For the text-containing cell, return its midpoint in [x, y] coordinate format. 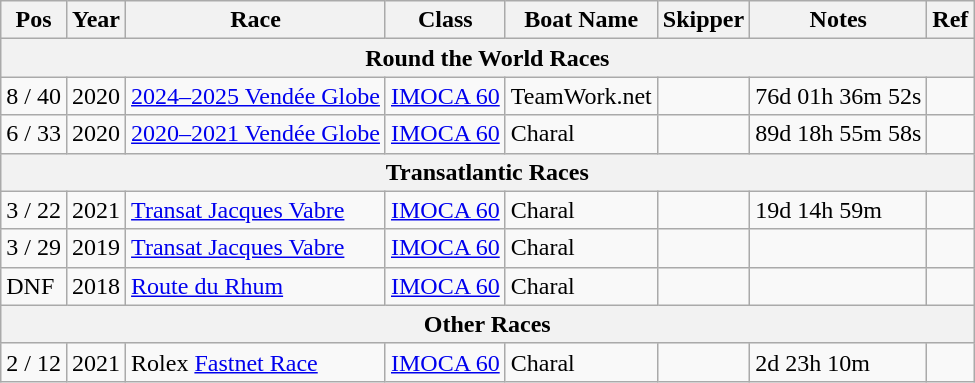
3 / 22 [34, 210]
Class [445, 20]
Route du Rhum [256, 286]
89d 18h 55m 58s [838, 134]
DNF [34, 286]
Ref [950, 20]
Pos [34, 20]
8 / 40 [34, 96]
2020–2021 Vendée Globe [256, 134]
Race [256, 20]
19d 14h 59m [838, 210]
6 / 33 [34, 134]
Notes [838, 20]
Skipper [703, 20]
Transatlantic Races [488, 172]
Round the World Races [488, 58]
2024–2025 Vendée Globe [256, 96]
Rolex Fastnet Race [256, 362]
Year [96, 20]
TeamWork.net [581, 96]
3 / 29 [34, 248]
Boat Name [581, 20]
Other Races [488, 324]
2 / 12 [34, 362]
2019 [96, 248]
2018 [96, 286]
76d 01h 36m 52s [838, 96]
2d 23h 10m [838, 362]
